Output the [X, Y] coordinate of the center of the cell containing the given text.  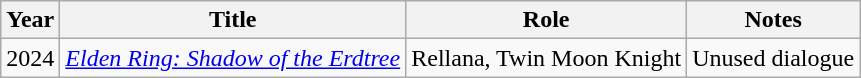
Unused dialogue [774, 58]
Title [233, 20]
Year [30, 20]
2024 [30, 58]
Notes [774, 20]
Elden Ring: Shadow of the Erdtree [233, 58]
Role [546, 20]
Rellana, Twin Moon Knight [546, 58]
